Search for the cell housing the specified text and yield its [X, Y] center coordinate. 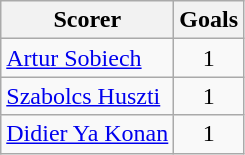
Goals [209, 20]
Scorer [88, 20]
Szabolcs Huszti [88, 96]
Didier Ya Konan [88, 134]
Artur Sobiech [88, 58]
